Return [x, y] of the center of cell containing provided text 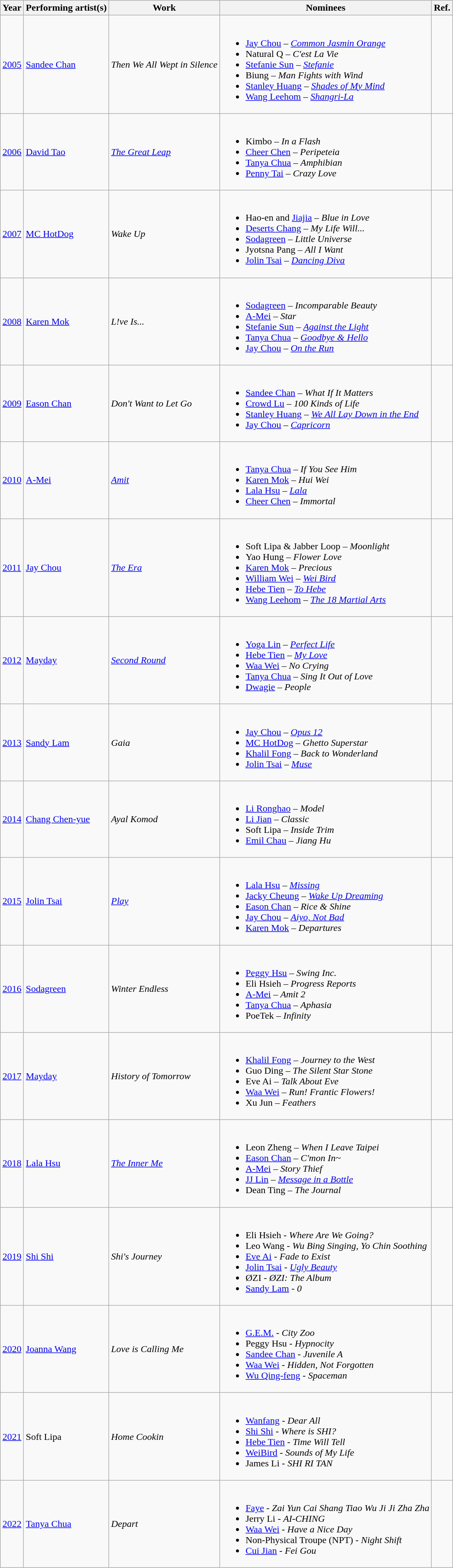
Gaia [164, 742]
Karen Mok [66, 321]
Tanya Chua [66, 1524]
2012 [12, 660]
Nominees [326, 8]
2015 [12, 901]
Sodagreen – Incomparable BeautyA-Mei – StarStefanie Sun – Against the LightTanya Chua – Goodbye & HelloJay Chou – On the Run [326, 321]
Year [12, 8]
Sandee Chan [66, 64]
2014 [12, 819]
G.E.M. - City ZooPeggy Hsu - HypnocitySandee Chan - Juvenile AWaa Wei - Hidden, Not ForgottenWu Qing-feng - Spaceman [326, 1349]
The Era [164, 567]
Don't Want to Let Go [164, 403]
Love is Calling Me [164, 1349]
L!ve Is... [164, 321]
Tanya Chua – If You See HimKaren Mok – Hui WeiLala Hsu – LalaCheer Chen – Immortal [326, 480]
2005 [12, 64]
Lala Hsu – MissingJacky Cheung – Wake Up DreamingEason Chan – Rice & ShineJay Chou – Aiyo, Not BadKaren Mok – Departures [326, 901]
Sandy Lam [66, 742]
History of Tomorrow [164, 1076]
Winter Endless [164, 989]
2022 [12, 1524]
Work [164, 8]
Play [164, 901]
Jolin Tsai [66, 901]
The Great Leap [164, 152]
Faye - Zai Yun Cai Shang Tiao Wu Ji Ji Zha ZhaJerry Li - AI-CHINGWaa Wei - Have a Nice DayNon-Physical Troupe (NPT) - Night ShiftCui Jian - Fei Gou [326, 1524]
2019 [12, 1256]
Khalil Fong – Journey to the WestGuo Ding – The Silent Star StoneEve Ai – Talk About EveWaa Wei – Run! Frantic Flowers!Xu Jun – Feathers [326, 1076]
Peggy Hsu – Swing Inc.Eli Hsieh – Progress ReportsA-Mei – Amit 2Tanya Chua – AphasiaPoeTek – Infinity [326, 989]
Ref. [442, 8]
Li Ronghao – ModelLi Jian – ClassicSoft Lipa – Inside TrimEmil Chau – Jiang Hu [326, 819]
Depart [164, 1524]
2021 [12, 1436]
Eason Chan [66, 403]
2020 [12, 1349]
Wanfang - Dear AllShi Shi - Where is SHI?Hebe Tien - Time Will TellWeiBird - Sounds of My LifeJames Li - SHI RI TAN [326, 1436]
Amit [164, 480]
Ayal Komod [164, 819]
2013 [12, 742]
Leon Zheng – When I Leave TaipeiEason Chan – C'mon In~A-Mei – Story ThiefJJ Lin – Message in a BottleDean Ting – The Journal [326, 1163]
2007 [12, 234]
Jay Chou [66, 567]
A-Mei [66, 480]
Hao-en and Jiajia – Blue in LoveDeserts Chang – My Life Will...Sodagreen – Little UniverseJyotsna Pang – All I WantJolin Tsai – Dancing Diva [326, 234]
Shi Shi [66, 1256]
Kimbo – In a FlashCheer Chen – PeripeteiaTanya Chua – AmphibianPenny Tai – Crazy Love [326, 152]
David Tao [66, 152]
MC HotDog [66, 234]
Then We All Wept in Silence [164, 64]
2018 [12, 1163]
2006 [12, 152]
Jay Chou – Opus 12MC HotDog – Ghetto SuperstarKhalil Fong – Back to WonderlandJolin Tsai – Muse [326, 742]
Shi's Journey [164, 1256]
Second Round [164, 660]
2010 [12, 480]
2016 [12, 989]
Lala Hsu [66, 1163]
Joanna Wang [66, 1349]
Wake Up [164, 234]
Home Cookin [164, 1436]
Sodagreen [66, 989]
The Inner Me [164, 1163]
Sandee Chan – What If It MattersCrowd Lu – 100 Kinds of LifeStanley Huang – We All Lay Down in the EndJay Chou – Capricorn [326, 403]
2008 [12, 321]
Chang Chen-yue [66, 819]
Yoga Lin – Perfect LifeHebe Tien – My LoveWaa Wei – No CryingTanya Chua – Sing It Out of LoveDwagie – People [326, 660]
Performing artist(s) [66, 8]
2009 [12, 403]
Soft Lipa [66, 1436]
2017 [12, 1076]
2011 [12, 567]
